For the text-containing cell, return its midpoint in [X, Y] coordinate format. 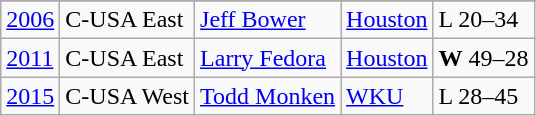
WKU [387, 96]
L 28–45 [484, 96]
Todd Monken [268, 96]
2006 [30, 20]
W 49–28 [484, 58]
Larry Fedora [268, 58]
L 20–34 [484, 20]
Jeff Bower [268, 20]
C-USA West [128, 96]
2015 [30, 96]
2011 [30, 58]
